Search for the cell housing the specified text and yield its [x, y] center coordinate. 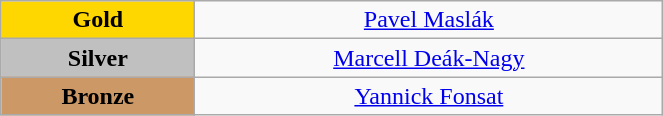
Pavel Maslák [429, 20]
Bronze [98, 96]
Silver [98, 58]
Marcell Deák-Nagy [429, 58]
Gold [98, 20]
Yannick Fonsat [429, 96]
